Scan for the cell matching the given text and deliver its [x, y] coordinate at center. 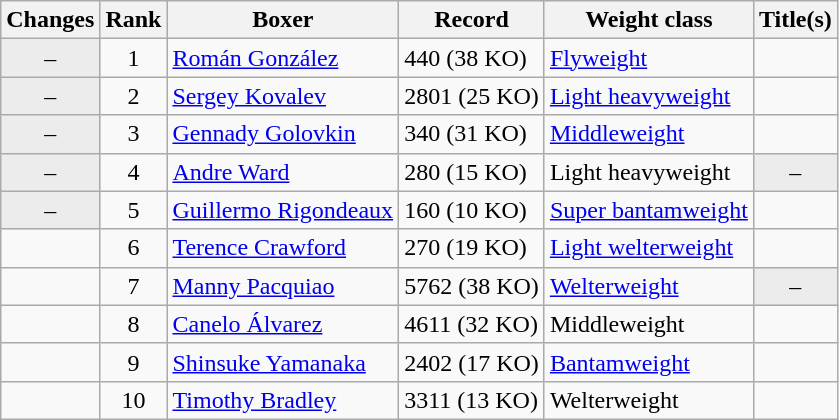
Sergey Kovalev [283, 96]
440 (38 KO) [472, 58]
Andre Ward [283, 172]
2402 (17 KO) [472, 362]
10 [134, 400]
340 (31 KO) [472, 134]
8 [134, 324]
3 [134, 134]
1 [134, 58]
7 [134, 286]
3311 (13 KO) [472, 400]
4 [134, 172]
Guillermo Rigondeaux [283, 210]
Flyweight [648, 58]
Canelo Álvarez [283, 324]
4611 (32 KO) [472, 324]
Timothy Bradley [283, 400]
Román González [283, 58]
Super bantamweight [648, 210]
Terence Crawford [283, 248]
270 (19 KO) [472, 248]
Record [472, 20]
2 [134, 96]
2801 (25 KO) [472, 96]
Changes [50, 20]
9 [134, 362]
Weight class [648, 20]
Light welterweight [648, 248]
160 (10 KO) [472, 210]
5 [134, 210]
Manny Pacquiao [283, 286]
5762 (38 KO) [472, 286]
Rank [134, 20]
Boxer [283, 20]
Gennady Golovkin [283, 134]
280 (15 KO) [472, 172]
Bantamweight [648, 362]
Title(s) [795, 20]
6 [134, 248]
Shinsuke Yamanaka [283, 362]
